Output the (x, y) coordinate of the center of the cell containing the given text.  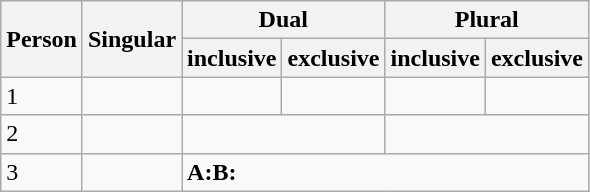
Singular (132, 39)
A:B: (386, 172)
1 (42, 96)
Dual (284, 20)
3 (42, 172)
Person (42, 39)
2 (42, 134)
Plural (486, 20)
